Pinpoint the cell where the given text exists, returning its (X, Y) midpoint coordinate. 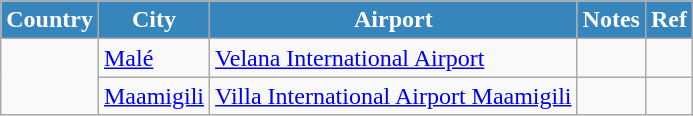
Maamigili (154, 96)
Villa International Airport Maamigili (394, 96)
Notes (611, 20)
Velana International Airport (394, 58)
Airport (394, 20)
Country (50, 20)
Ref (668, 20)
Malé (154, 58)
City (154, 20)
